Output the [X, Y] coordinate of the center of the cell containing the given text.  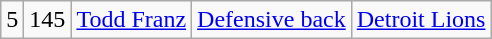
Defensive back [272, 20]
145 [48, 20]
Todd Franz [132, 20]
5 [12, 20]
Detroit Lions [421, 20]
